Provide the [X, Y] coordinate of the cell's center where the given text is located.  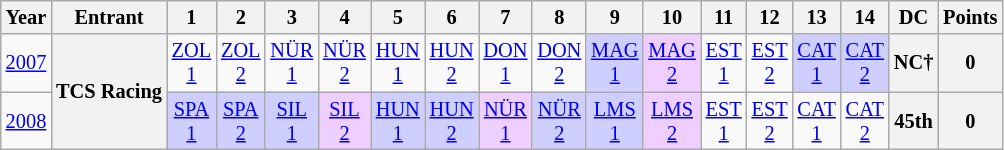
ZOL2 [240, 63]
SPA1 [192, 121]
LMS2 [672, 121]
Points [970, 17]
MAG1 [614, 63]
2 [240, 17]
13 [817, 17]
45th [914, 121]
MAG2 [672, 63]
10 [672, 17]
Entrant [109, 17]
DC [914, 17]
DON2 [559, 63]
1 [192, 17]
9 [614, 17]
DON1 [505, 63]
SPA2 [240, 121]
Year [26, 17]
11 [724, 17]
SIL1 [292, 121]
TCS Racing [109, 92]
7 [505, 17]
12 [770, 17]
5 [398, 17]
SIL2 [344, 121]
2008 [26, 121]
8 [559, 17]
6 [452, 17]
ZOL1 [192, 63]
4 [344, 17]
3 [292, 17]
NC† [914, 63]
14 [865, 17]
LMS1 [614, 121]
2007 [26, 63]
